From the cell containing the given text, extract its center point as [X, Y] coordinate. 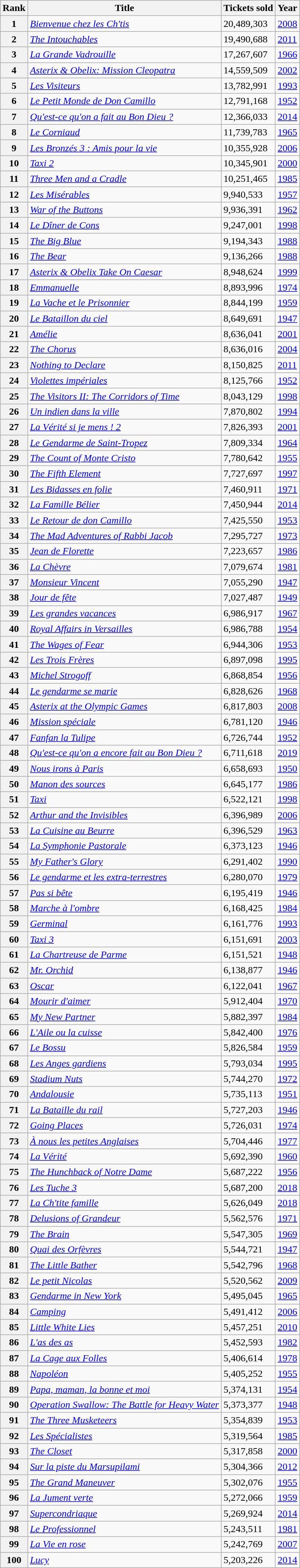
5,495,045 [248, 1296]
5,203,226 [248, 1560]
Amélie [124, 334]
Les Bronzés 3 : Amis pour la vie [124, 148]
Three Men and a Cradle [124, 179]
L'as des as [124, 1343]
26 [14, 411]
25 [14, 396]
7,809,334 [248, 442]
6,151,691 [248, 939]
Manon des sources [124, 784]
5,727,203 [248, 1110]
5,826,584 [248, 1048]
5 [14, 86]
50 [14, 784]
6,280,070 [248, 877]
64 [14, 1001]
70 [14, 1094]
5,547,305 [248, 1234]
68 [14, 1063]
Monsieur Vincent [124, 582]
8,844,199 [248, 303]
32 [14, 505]
39 [14, 613]
Year [287, 8]
1960 [287, 1156]
6,897,098 [248, 660]
76 [14, 1188]
The Chorus [124, 349]
Le Retour de don Camillo [124, 520]
1977 [287, 1141]
Tickets sold [248, 8]
86 [14, 1343]
Mr. Orchid [124, 970]
La Cage aux Folles [124, 1358]
5,304,366 [248, 1467]
96 [14, 1498]
9,936,391 [248, 210]
67 [14, 1048]
81 [14, 1265]
9,940,533 [248, 194]
6,645,177 [248, 784]
7,027,487 [248, 598]
Michel Strogoff [124, 675]
14 [14, 225]
8,636,041 [248, 334]
7,727,697 [248, 474]
Les Trois Frères [124, 660]
Delusions of Grandeur [124, 1219]
6,396,529 [248, 830]
Lucy [124, 1560]
Le gendarme et les extra-terrestres [124, 877]
43 [14, 675]
À nous les petites Anglaises [124, 1141]
6,726,744 [248, 738]
95 [14, 1482]
1979 [287, 877]
60 [14, 939]
82 [14, 1281]
6,122,041 [248, 986]
80 [14, 1250]
Taxi 3 [124, 939]
47 [14, 738]
7,079,674 [248, 567]
The Wages of Fear [124, 644]
La Symphonie Pastorale [124, 846]
8,636,016 [248, 349]
1994 [287, 411]
Supercondriaque [124, 1513]
La Chèvre [124, 567]
8,649,691 [248, 318]
L'Aile ou la cuisse [124, 1032]
Andalousie [124, 1094]
6,396,989 [248, 815]
6,986,788 [248, 629]
Gendarme in New York [124, 1296]
13,782,991 [248, 86]
The Little Bather [124, 1265]
12,366,033 [248, 117]
Little White Lies [124, 1327]
Les Tuche 3 [124, 1188]
23 [14, 365]
2012 [287, 1467]
Qu'est-ce qu'on a fait au Bon Dieu ? [124, 117]
Stadium Nuts [124, 1079]
52 [14, 815]
6,828,626 [248, 691]
The Big Blue [124, 241]
The Three Musketeers [124, 1420]
48 [14, 753]
7,870,802 [248, 411]
7,425,550 [248, 520]
20 [14, 318]
5,354,839 [248, 1420]
1990 [287, 861]
Papa, maman, la bonne et moi [124, 1389]
1970 [287, 1001]
Le petit Nicolas [124, 1281]
5,735,113 [248, 1094]
72 [14, 1125]
5,687,200 [248, 1188]
100 [14, 1560]
54 [14, 846]
La Jument verte [124, 1498]
89 [14, 1389]
11 [14, 179]
Going Places [124, 1125]
5,317,858 [248, 1451]
5,692,390 [248, 1156]
Napoléon [124, 1374]
10,251,465 [248, 179]
7,780,642 [248, 458]
29 [14, 458]
La Vie en rose [124, 1544]
5,544,721 [248, 1250]
91 [14, 1420]
4 [14, 70]
1999 [287, 272]
Camping [124, 1312]
Le gendarme se marie [124, 691]
10 [14, 163]
12,791,168 [248, 101]
55 [14, 861]
1964 [287, 442]
1966 [287, 55]
34 [14, 536]
Taxi 2 [124, 163]
33 [14, 520]
La Vérité [124, 1156]
Marche à l'ombre [124, 908]
5,374,131 [248, 1389]
5,302,076 [248, 1482]
8,948,624 [248, 272]
5,242,769 [248, 1544]
5,373,377 [248, 1405]
Le Corniaud [124, 132]
44 [14, 691]
94 [14, 1467]
12 [14, 194]
87 [14, 1358]
5,912,404 [248, 1001]
5,406,614 [248, 1358]
53 [14, 830]
37 [14, 582]
Asterix & Obelix: Mission Cleopatra [124, 70]
5,405,252 [248, 1374]
Oscar [124, 986]
1962 [287, 210]
85 [14, 1327]
31 [14, 489]
30 [14, 474]
2019 [287, 753]
Nothing to Declare [124, 365]
5,542,796 [248, 1265]
65 [14, 1017]
63 [14, 986]
Operation Swallow: The Battle for Heavy Water [124, 1405]
24 [14, 380]
La Bataille du rail [124, 1110]
8 [14, 132]
19 [14, 303]
77 [14, 1203]
Title [124, 8]
Emmanuelle [124, 287]
97 [14, 1513]
Le Bossu [124, 1048]
La Famille Bélier [124, 505]
Mission spéciale [124, 722]
Violettes impériales [124, 380]
6,868,854 [248, 675]
84 [14, 1312]
35 [14, 551]
83 [14, 1296]
Taxi [124, 799]
My New Partner [124, 1017]
Les grandes vacances [124, 613]
8,893,996 [248, 287]
5,562,576 [248, 1219]
9,194,343 [248, 241]
Le Bataillon du ciel [124, 318]
War of the Buttons [124, 210]
6,168,425 [248, 908]
7,223,657 [248, 551]
8,125,766 [248, 380]
15 [14, 241]
6,161,776 [248, 923]
Mourir d'aimer [124, 1001]
7,826,393 [248, 427]
La Ch'tite famille [124, 1203]
99 [14, 1544]
10,355,928 [248, 148]
5,491,412 [248, 1312]
6,291,402 [248, 861]
1982 [287, 1343]
16 [14, 256]
5,726,031 [248, 1125]
20,489,303 [248, 24]
Les Bidasses en folie [124, 489]
Arthur and the Invisibles [124, 815]
6,944,306 [248, 644]
42 [14, 660]
Le Petit Monde de Don Camillo [124, 101]
8,150,825 [248, 365]
58 [14, 908]
56 [14, 877]
74 [14, 1156]
19,490,688 [248, 39]
Sur la piste du Marsupilami [124, 1467]
The Bear [124, 256]
9 [14, 148]
Les Anges gardiens [124, 1063]
6,195,419 [248, 892]
92 [14, 1435]
7 [14, 117]
6,658,693 [248, 769]
1978 [287, 1358]
27 [14, 427]
2002 [287, 70]
9,247,001 [248, 225]
5,243,511 [248, 1529]
3 [14, 55]
8,043,129 [248, 396]
Fanfan la Tulipe [124, 738]
Le Gendarme de Saint-Tropez [124, 442]
41 [14, 644]
59 [14, 923]
10,345,901 [248, 163]
Les Spécialistes [124, 1435]
71 [14, 1110]
28 [14, 442]
7,295,727 [248, 536]
6,151,521 [248, 955]
Nous irons à Paris [124, 769]
73 [14, 1141]
21 [14, 334]
18 [14, 287]
The Brain [124, 1234]
The Closet [124, 1451]
La Grande Vadrouille [124, 55]
62 [14, 970]
17,267,607 [248, 55]
1969 [287, 1234]
88 [14, 1374]
75 [14, 1172]
1973 [287, 536]
9,136,266 [248, 256]
14,559,509 [248, 70]
The Hunchback of Notre Dame [124, 1172]
38 [14, 598]
Jean de Florette [124, 551]
La Chartreuse de Parme [124, 955]
1976 [287, 1032]
5,793,034 [248, 1063]
49 [14, 769]
Germinal [124, 923]
6,138,877 [248, 970]
Le Professionnel [124, 1529]
36 [14, 567]
90 [14, 1405]
Les Visiteurs [124, 86]
6,986,917 [248, 613]
La Cuisine au Beurre [124, 830]
Les Misérables [124, 194]
2007 [287, 1544]
51 [14, 799]
Un indien dans la ville [124, 411]
2009 [287, 1281]
45 [14, 707]
40 [14, 629]
Rank [14, 8]
5,687,222 [248, 1172]
1951 [287, 1094]
5,744,270 [248, 1079]
Bienvenue chez les Ch'tis [124, 24]
Asterix & Obelix Take On Caesar [124, 272]
69 [14, 1079]
5,520,562 [248, 1281]
1957 [287, 194]
5,452,593 [248, 1343]
6,522,121 [248, 799]
6,781,120 [248, 722]
The Count of Monte Cristo [124, 458]
5,272,066 [248, 1498]
The Visitors II: The Corridors of Time [124, 396]
Asterix at the Olympic Games [124, 707]
2 [14, 39]
93 [14, 1451]
The Grand Maneuver [124, 1482]
6,373,123 [248, 846]
1950 [287, 769]
13 [14, 210]
The Fifth Element [124, 474]
17 [14, 272]
22 [14, 349]
7,450,944 [248, 505]
1949 [287, 598]
6,711,618 [248, 753]
2004 [287, 349]
2010 [287, 1327]
Quai des Orfèvres [124, 1250]
Jour de fête [124, 598]
La Vérité si je mens ! 2 [124, 427]
2003 [287, 939]
98 [14, 1529]
Le Dîner de Cons [124, 225]
57 [14, 892]
5,319,564 [248, 1435]
5,269,924 [248, 1513]
Royal Affairs in Versailles [124, 629]
7,055,290 [248, 582]
La Vache et le Prisonnier [124, 303]
1997 [287, 474]
66 [14, 1032]
78 [14, 1219]
5,704,446 [248, 1141]
79 [14, 1234]
11,739,783 [248, 132]
7,460,911 [248, 489]
1972 [287, 1079]
5,457,251 [248, 1327]
Pas si bête [124, 892]
1 [14, 24]
46 [14, 722]
Qu'est-ce qu'on a encore fait au Bon Dieu ? [124, 753]
5,842,400 [248, 1032]
The Intouchables [124, 39]
5,626,049 [248, 1203]
5,882,397 [248, 1017]
1963 [287, 830]
My Father's Glory [124, 861]
The Mad Adventures of Rabbi Jacob [124, 536]
6,817,803 [248, 707]
6 [14, 101]
61 [14, 955]
